Find where the given text appears and provide that cell's center as (X, Y) coordinate. 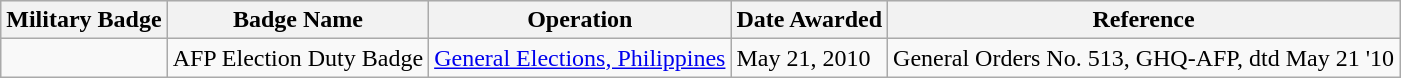
AFP Election Duty Badge (298, 58)
General Elections, Philippines (580, 58)
General Orders No. 513, GHQ-AFP, dtd May 21 '10 (1144, 58)
May 21, 2010 (810, 58)
Date Awarded (810, 20)
Reference (1144, 20)
Military Badge (84, 20)
Badge Name (298, 20)
Operation (580, 20)
